Provide the [X, Y] coordinate of the cell's center where the given text is located.  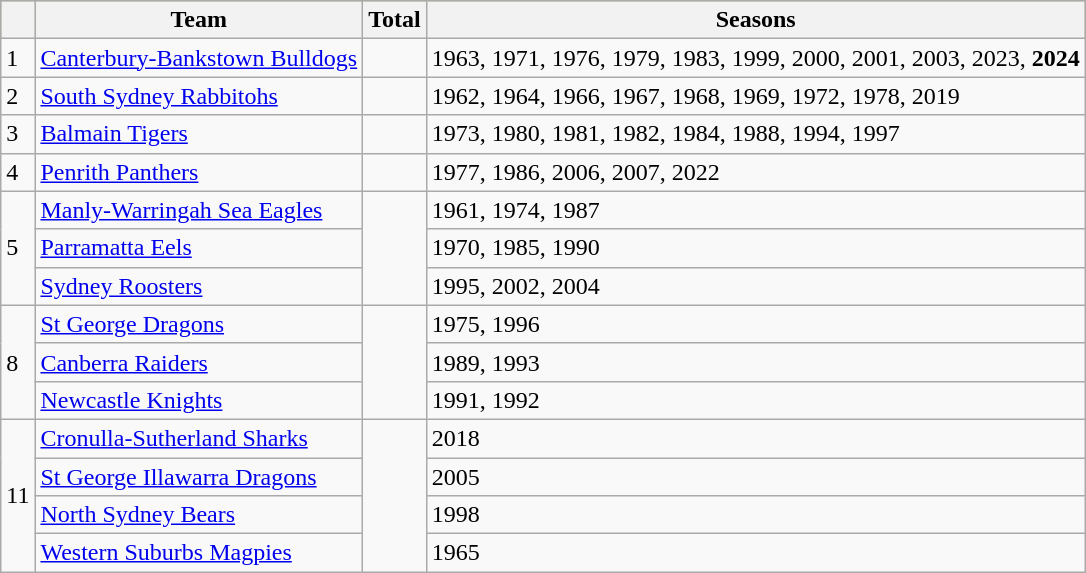
1995, 2002, 2004 [756, 286]
1977, 1986, 2006, 2007, 2022 [756, 172]
Newcastle Knights [199, 400]
Team [199, 20]
North Sydney Bears [199, 515]
1963, 1971, 1976, 1979, 1983, 1999, 2000, 2001, 2003, 2023, 2024 [756, 58]
Canterbury-Bankstown Bulldogs [199, 58]
1965 [756, 553]
South Sydney Rabbitohs [199, 96]
2018 [756, 438]
1975, 1996 [756, 324]
1 [18, 58]
2 [18, 96]
Canberra Raiders [199, 362]
1961, 1974, 1987 [756, 210]
1970, 1985, 1990 [756, 248]
3 [18, 134]
11 [18, 495]
1973, 1980, 1981, 1982, 1984, 1988, 1994, 1997 [756, 134]
Seasons [756, 20]
5 [18, 248]
Parramatta Eels [199, 248]
Penrith Panthers [199, 172]
Total [395, 20]
1989, 1993 [756, 362]
Manly-Warringah Sea Eagles [199, 210]
1962, 1964, 1966, 1967, 1968, 1969, 1972, 1978, 2019 [756, 96]
1991, 1992 [756, 400]
Sydney Roosters [199, 286]
Western Suburbs Magpies [199, 553]
2005 [756, 477]
4 [18, 172]
8 [18, 362]
St George Illawarra Dragons [199, 477]
1998 [756, 515]
Balmain Tigers [199, 134]
Cronulla-Sutherland Sharks [199, 438]
St George Dragons [199, 324]
